Capture the cell that displays the provided text and extract its (x, y) central coordinate. 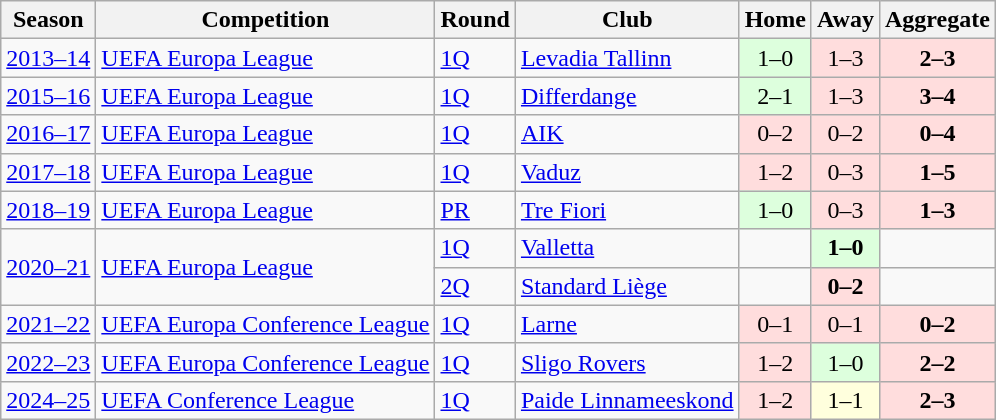
Differdange (627, 96)
Round (475, 20)
Larne (627, 324)
PR (475, 210)
Away (845, 20)
Sligo Rovers (627, 362)
Paide Linnameeskond (627, 400)
Home (775, 20)
2020–21 (48, 267)
Aggregate (937, 20)
AIK (627, 134)
1–5 (937, 172)
UEFA Conference League (266, 400)
Competition (266, 20)
Tre Fiori (627, 210)
2016–17 (48, 134)
1–1 (845, 400)
Valletta (627, 248)
Club (627, 20)
2015–16 (48, 96)
Season (48, 20)
3–4 (937, 96)
2018–19 (48, 210)
Levadia Tallinn (627, 58)
Standard Liège (627, 286)
2024–25 (48, 400)
2017–18 (48, 172)
2–2 (937, 362)
0–4 (937, 134)
2Q (475, 286)
2022–23 (48, 362)
2–1 (775, 96)
Vaduz (627, 172)
2021–22 (48, 324)
2013–14 (48, 58)
